Identify which cell holds the provided text, then report its (X, Y) central coordinate. 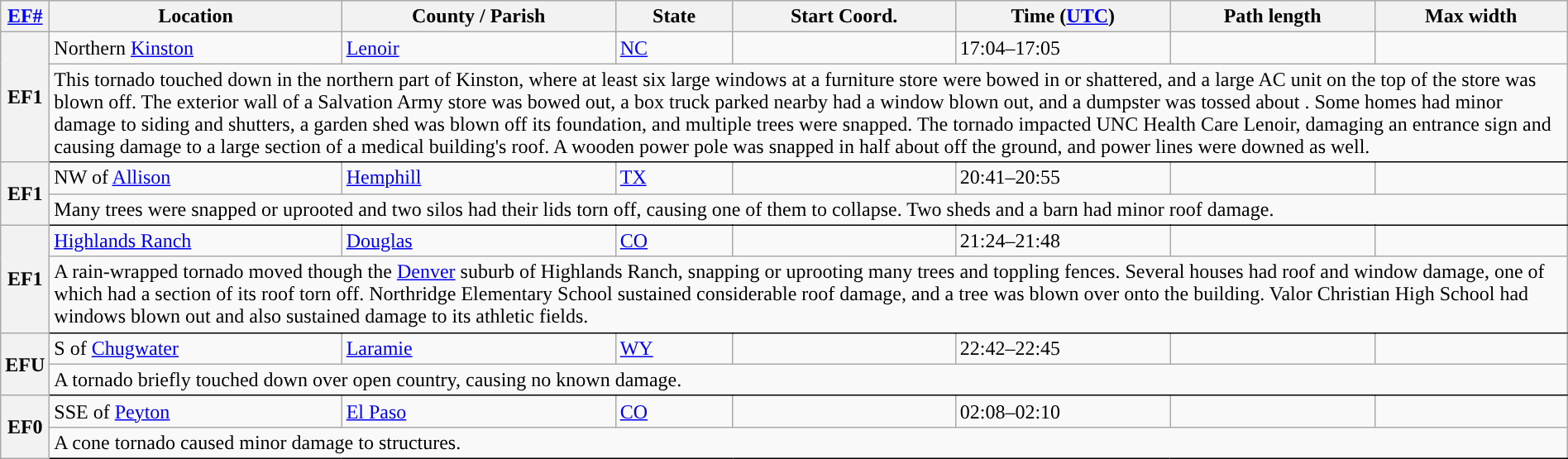
A tornado briefly touched down over open country, causing no known damage. (809, 380)
El Paso (478, 411)
County / Parish (478, 17)
Start Coord. (844, 17)
SSE of Peyton (195, 411)
Time (UTC) (1063, 17)
State (674, 17)
Lenoir (478, 48)
22:42–22:45 (1063, 348)
EFU (25, 364)
A cone tornado caused minor damage to structures. (809, 442)
Laramie (478, 348)
NC (674, 48)
Path length (1272, 17)
TX (674, 178)
02:08–02:10 (1063, 411)
Location (195, 17)
Douglas (478, 241)
Hemphill (478, 178)
20:41–20:55 (1063, 178)
WY (674, 348)
S of Chugwater (195, 348)
17:04–17:05 (1063, 48)
Northern Kinston (195, 48)
Highlands Ranch (195, 241)
EF0 (25, 427)
EF# (25, 17)
21:24–21:48 (1063, 241)
NW of Allison (195, 178)
Max width (1470, 17)
